Detect which cell encompasses the target text, then output its [X, Y] center coordinate. 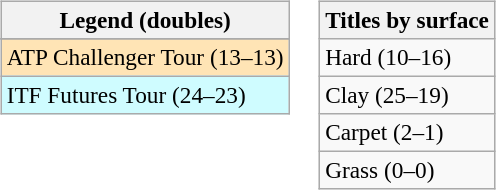
ITF Futures Tour (24–23) [145, 95]
Carpet (2–1) [408, 133]
Clay (25–19) [408, 95]
Legend (doubles) [145, 20]
Titles by surface [408, 20]
Grass (0–0) [408, 171]
ATP Challenger Tour (13–13) [145, 57]
Hard (10–16) [408, 57]
